Detect which cell encompasses the target text, then output its [X, Y] center coordinate. 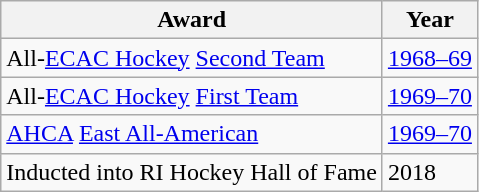
AHCA East All-American [192, 134]
1968–69 [430, 58]
Inducted into RI Hockey Hall of Fame [192, 172]
Year [430, 20]
2018 [430, 172]
All-ECAC Hockey Second Team [192, 58]
Award [192, 20]
All-ECAC Hockey First Team [192, 96]
